Scan for the cell matching the given text and deliver its (X, Y) coordinate at center. 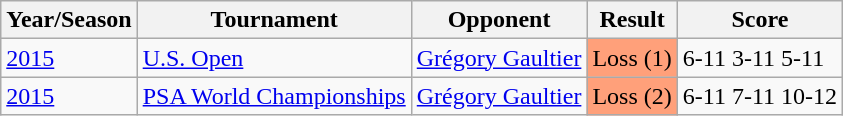
Year/Season (69, 20)
U.S. Open (274, 58)
Tournament (274, 20)
Score (760, 20)
6-11 3-11 5-11 (760, 58)
Opponent (499, 20)
6-11 7-11 10-12 (760, 96)
Loss (2) (632, 96)
Result (632, 20)
PSA World Championships (274, 96)
Loss (1) (632, 58)
